Determine the [x, y] coordinate at the center of the cell enclosing the given text.  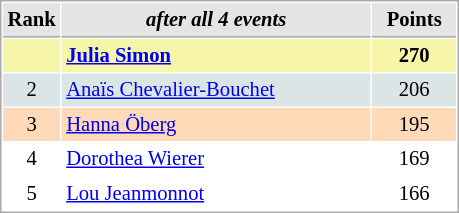
5 [32, 194]
after all 4 events [216, 20]
Julia Simon [216, 56]
Lou Jeanmonnot [216, 194]
270 [414, 56]
3 [32, 124]
Dorothea Wierer [216, 158]
2 [32, 90]
Rank [32, 20]
Anaïs Chevalier-Bouchet [216, 90]
Hanna Öberg [216, 124]
4 [32, 158]
206 [414, 90]
166 [414, 194]
169 [414, 158]
Points [414, 20]
195 [414, 124]
